From the cell containing the given text, extract its center point as [x, y] coordinate. 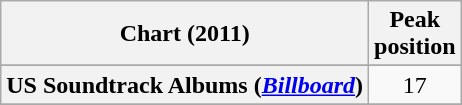
US Soundtrack Albums (Billboard) [185, 85]
17 [415, 85]
Chart (2011) [185, 34]
Peak position [415, 34]
